Extract the [x, y] coordinate from the center of the cell holding the provided text.  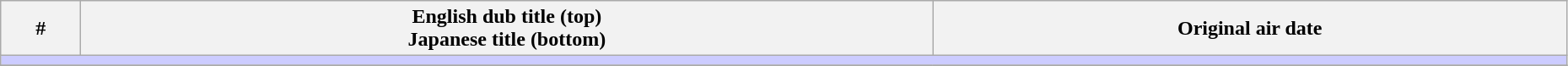
# [40, 29]
English dub title (top)Japanese title (bottom) [508, 29]
Original air date [1250, 29]
